Pinpoint the cell where the given text exists, returning its [x, y] midpoint coordinate. 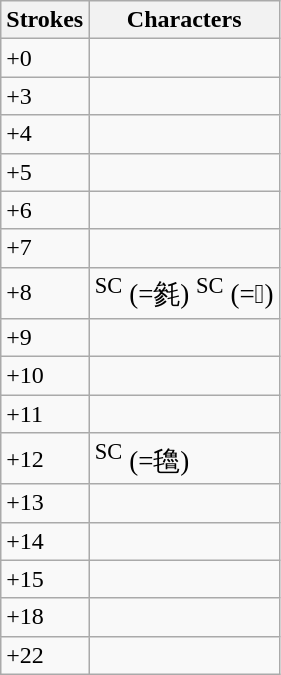
+12 [45, 458]
+7 [45, 248]
+6 [45, 210]
+3 [45, 96]
SC (=氌) [184, 458]
Characters [184, 20]
Strokes [45, 20]
+14 [45, 541]
+4 [45, 134]
+15 [45, 579]
+22 [45, 655]
+10 [45, 376]
+13 [45, 503]
+0 [45, 58]
+11 [45, 414]
+8 [45, 292]
+18 [45, 617]
+5 [45, 172]
SC (=毿) SC (=𣯶) [184, 292]
+9 [45, 337]
